Find where the given text appears and provide that cell's center as [X, Y] coordinate. 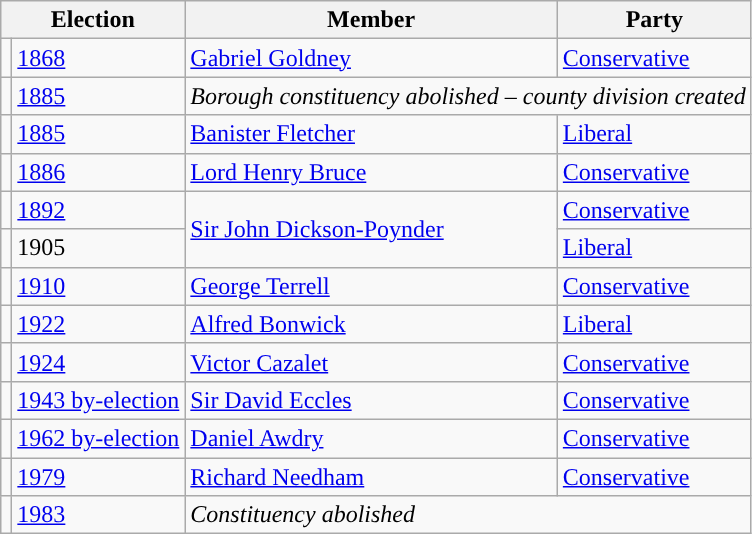
Banister Fletcher [371, 134]
1886 [98, 172]
1979 [98, 477]
1922 [98, 324]
Borough constituency abolished – county division created [468, 96]
George Terrell [371, 286]
1905 [98, 248]
Victor Cazalet [371, 362]
Member [371, 20]
1924 [98, 362]
Sir David Eccles [371, 400]
1868 [98, 58]
1943 by-election [98, 400]
Gabriel Goldney [371, 58]
Party [654, 20]
Sir John Dickson-Poynder [371, 229]
1962 by-election [98, 438]
Alfred Bonwick [371, 324]
Lord Henry Bruce [371, 172]
1910 [98, 286]
Richard Needham [371, 477]
1892 [98, 210]
Daniel Awdry [371, 438]
Constituency abolished [468, 515]
1983 [98, 515]
Election [93, 20]
